Extract the (X, Y) coordinate from the center of the cell holding the provided text.  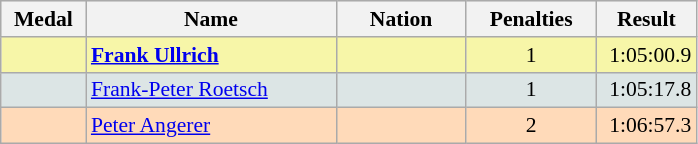
Penalties (531, 19)
1:05:17.8 (646, 90)
1:06:57.3 (646, 126)
Nation (401, 19)
Result (646, 19)
Medal (44, 19)
1:05:00.9 (646, 55)
Frank-Peter Roetsch (211, 90)
Frank Ullrich (211, 55)
Name (211, 19)
2 (531, 126)
Peter Angerer (211, 126)
